Capture the cell that displays the provided text and extract its [X, Y] central coordinate. 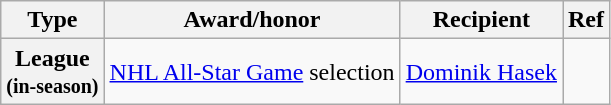
League(in-season) [52, 72]
Recipient [481, 20]
Award/honor [252, 20]
Dominik Hasek [481, 72]
Ref [586, 20]
NHL All-Star Game selection [252, 72]
Type [52, 20]
